Extract the (x, y) coordinate from the center of the cell holding the provided text.  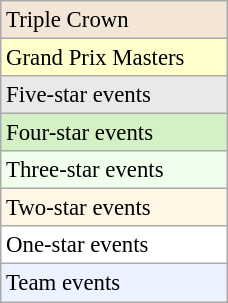
Two-star events (114, 208)
Three-star events (114, 170)
Four-star events (114, 133)
Five-star events (114, 95)
Triple Crown (114, 20)
Grand Prix Masters (114, 58)
One-star events (114, 245)
Team events (114, 283)
